Locate the cell with the specified text and output its (x, y) center coordinate. 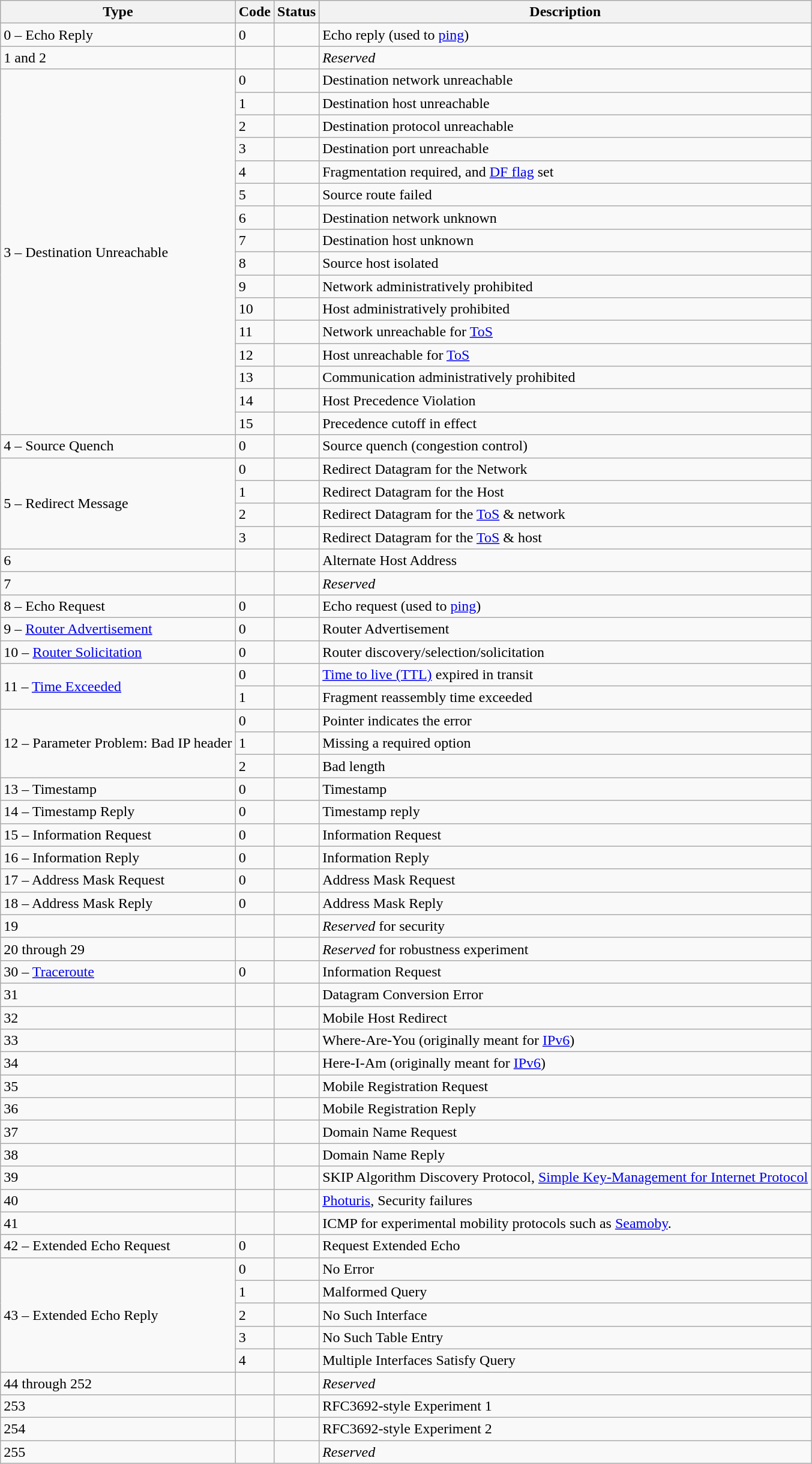
Redirect Datagram for the ToS & host (565, 537)
Malformed Query (565, 1292)
10 (254, 309)
Timestamp (565, 789)
14 (254, 401)
SKIP Algorithm Discovery Protocol, Simple Key-Management for Internet Protocol (565, 1178)
Host Precedence Violation (565, 401)
8 – Echo Request (118, 606)
Status (296, 12)
39 (118, 1178)
RFC3692-style Experiment 2 (565, 1429)
Timestamp reply (565, 812)
4 – Source Quench (118, 446)
32 (118, 1018)
Multiple Interfaces Satisfy Query (565, 1360)
Redirect Datagram for the ToS & network (565, 515)
5 – Redirect Message (118, 503)
Fragmentation required, and DF flag set (565, 172)
Mobile Host Redirect (565, 1018)
Destination network unknown (565, 217)
13 (254, 378)
17 – Address Mask Request (118, 880)
Reserved for security (565, 926)
30 – Traceroute (118, 972)
3 – Destination Unreachable (118, 252)
1 and 2 (118, 58)
42 – Extended Echo Request (118, 1246)
Fragment reassembly time exceeded (565, 698)
Datagram Conversion Error (565, 994)
255 (118, 1452)
31 (118, 994)
Router Advertisement (565, 629)
Precedence cutoff in effect (565, 423)
Alternate Host Address (565, 560)
11 – Time Exceeded (118, 686)
Here-I-Am (originally meant for IPv6) (565, 1063)
0 – Echo Reply (118, 35)
Photuris, Security failures (565, 1200)
Domain Name Reply (565, 1155)
38 (118, 1155)
Source route failed (565, 195)
9 – Router Advertisement (118, 629)
Echo reply (used to ping) (565, 35)
20 through 29 (118, 949)
10 – Router Solicitation (118, 652)
Echo request (used to ping) (565, 606)
41 (118, 1223)
253 (118, 1406)
Description (565, 12)
No Such Interface (565, 1314)
12 (254, 355)
Reserved for robustness experiment (565, 949)
Pointer indicates the error (565, 721)
Network administratively prohibited (565, 286)
12 – Parameter Problem: Bad IP header (118, 743)
5 (254, 195)
Destination host unreachable (565, 103)
Source quench (congestion control) (565, 446)
Destination protocol unreachable (565, 126)
No Error (565, 1269)
Domain Name Request (565, 1132)
Destination port unreachable (565, 149)
Time to live (TTL) expired in transit (565, 675)
37 (118, 1132)
16 – Information Reply (118, 858)
No Such Table Entry (565, 1337)
8 (254, 263)
11 (254, 332)
14 – Timestamp Reply (118, 812)
ICMP for experimental mobility protocols such as Seamoby. (565, 1223)
Where-Are-You (originally meant for IPv6) (565, 1041)
33 (118, 1041)
Code (254, 12)
Request Extended Echo (565, 1246)
Information Reply (565, 858)
44 through 252 (118, 1383)
Type (118, 12)
19 (118, 926)
36 (118, 1109)
Redirect Datagram for the Host (565, 492)
Mobile Registration Reply (565, 1109)
254 (118, 1429)
Communication administratively prohibited (565, 378)
15 – Information Request (118, 835)
40 (118, 1200)
18 – Address Mask Reply (118, 903)
15 (254, 423)
9 (254, 286)
34 (118, 1063)
Missing a required option (565, 743)
Bad length (565, 766)
43 – Extended Echo Reply (118, 1314)
Network unreachable for ToS (565, 332)
Host unreachable for ToS (565, 355)
Redirect Datagram for the Network (565, 469)
Destination network unreachable (565, 80)
35 (118, 1086)
Source host isolated (565, 263)
Mobile Registration Request (565, 1086)
Router discovery/selection/solicitation (565, 652)
Address Mask Reply (565, 903)
Destination host unknown (565, 240)
Address Mask Request (565, 880)
13 – Timestamp (118, 789)
RFC3692-style Experiment 1 (565, 1406)
Host administratively prohibited (565, 309)
